Provide the [X, Y] coordinate of the cell's center where the given text is located.  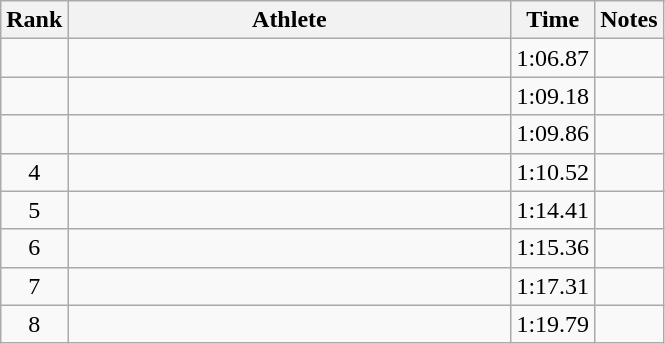
1:14.41 [553, 210]
4 [34, 172]
6 [34, 248]
Athlete [290, 20]
7 [34, 286]
1:06.87 [553, 58]
Rank [34, 20]
Time [553, 20]
1:15.36 [553, 248]
1:17.31 [553, 286]
5 [34, 210]
Notes [629, 20]
1:10.52 [553, 172]
1:09.18 [553, 96]
8 [34, 324]
1:19.79 [553, 324]
1:09.86 [553, 134]
